Find where the given text appears and provide that cell's center as (x, y) coordinate. 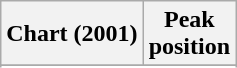
Chart (2001) (72, 34)
Peakposition (189, 34)
